Search for the cell housing the specified text and yield its (X, Y) center coordinate. 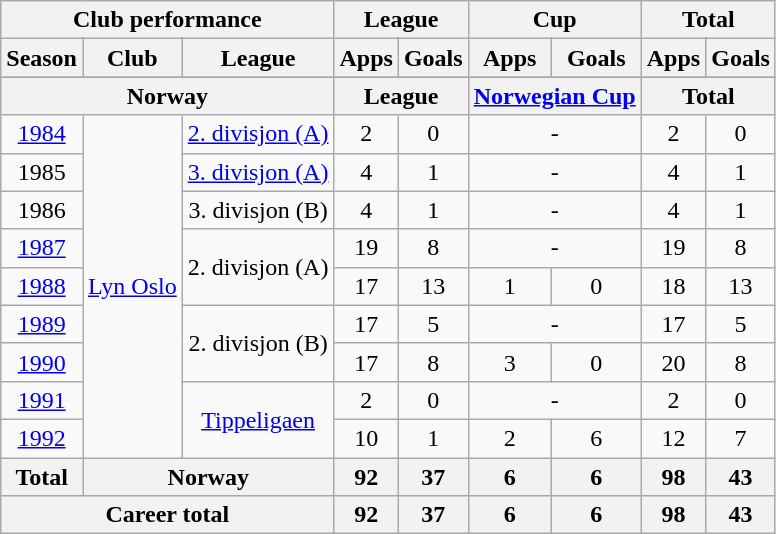
1985 (42, 172)
12 (673, 438)
7 (741, 438)
1987 (42, 248)
Career total (168, 515)
Cup (554, 20)
3 (510, 362)
Lyn Oslo (132, 286)
Season (42, 58)
18 (673, 286)
Tippeligaen (258, 419)
Norwegian Cup (554, 96)
3. divisjon (A) (258, 172)
1992 (42, 438)
10 (366, 438)
3. divisjon (B) (258, 210)
1991 (42, 400)
Club performance (168, 20)
2. divisjon (B) (258, 343)
1990 (42, 362)
1984 (42, 134)
20 (673, 362)
1986 (42, 210)
1989 (42, 324)
1988 (42, 286)
Club (132, 58)
